Locate the cell with the specified text and output its [x, y] center coordinate. 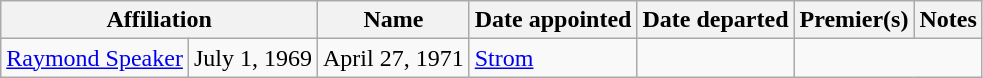
July 1, 1969 [252, 58]
Raymond Speaker [95, 58]
Strom [553, 58]
Name [394, 20]
Affiliation [160, 20]
Date appointed [553, 20]
Premier(s) [854, 20]
April 27, 1971 [394, 58]
Notes [948, 20]
Date departed [716, 20]
